Find where the given text appears and provide that cell's center as [X, Y] coordinate. 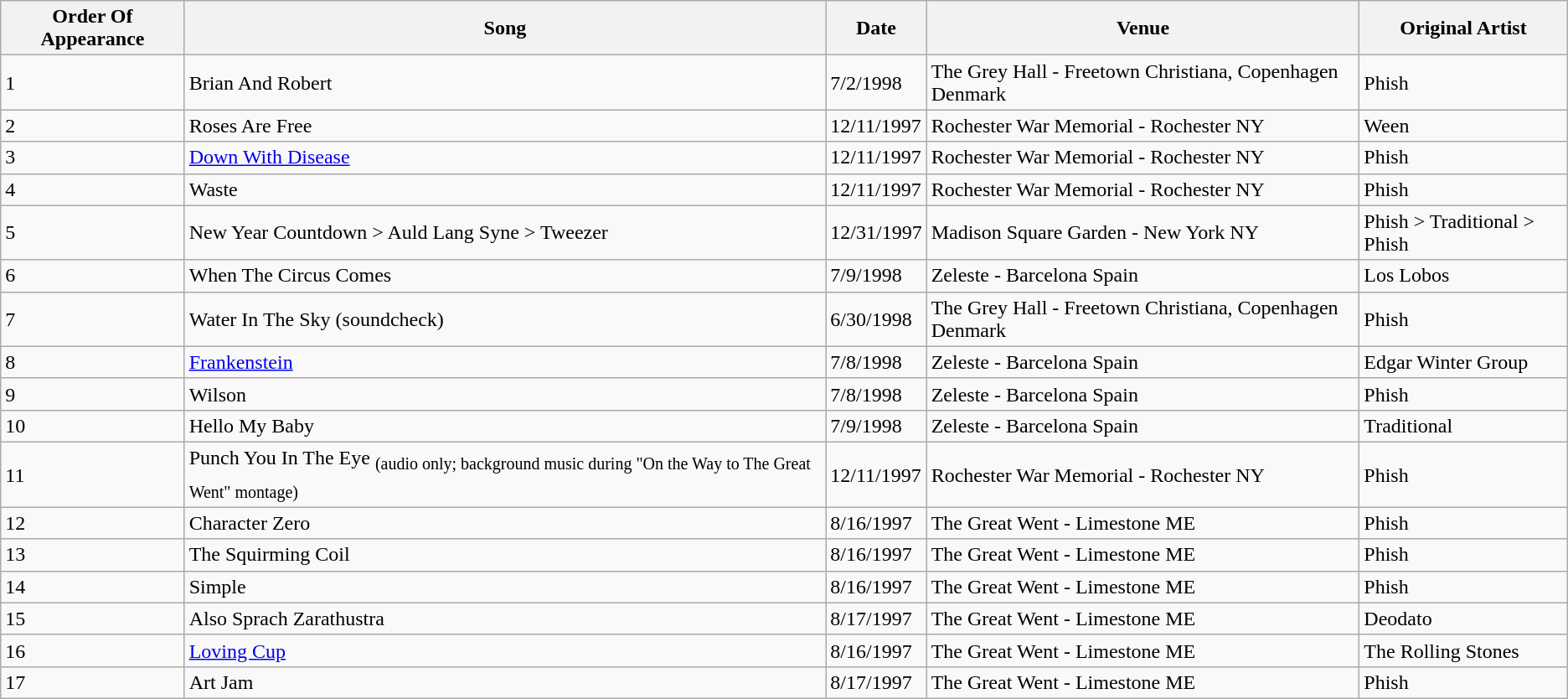
12/31/1997 [876, 233]
The Rolling Stones [1463, 650]
Phish > Traditional > Phish [1463, 233]
6/30/1998 [876, 318]
7/2/1998 [876, 82]
Brian And Robert [505, 82]
13 [92, 555]
7 [92, 318]
Simple [505, 587]
Roses Are Free [505, 126]
Character Zero [505, 523]
Down With Disease [505, 158]
Water In The Sky (soundcheck) [505, 318]
Wilson [505, 394]
17 [92, 682]
3 [92, 158]
10 [92, 426]
1 [92, 82]
Frankenstein [505, 362]
Hello My Baby [505, 426]
Ween [1463, 126]
Also Sprach Zarathustra [505, 619]
9 [92, 394]
Original Artist [1463, 28]
Los Lobos [1463, 276]
8 [92, 362]
5 [92, 233]
The Squirming Coil [505, 555]
Traditional [1463, 426]
Art Jam [505, 682]
Edgar Winter Group [1463, 362]
Loving Cup [505, 650]
Venue [1142, 28]
16 [92, 650]
12 [92, 523]
14 [92, 587]
Deodato [1463, 619]
Date [876, 28]
Madison Square Garden - New York NY [1142, 233]
4 [92, 189]
6 [92, 276]
New Year Countdown > Auld Lang Syne > Tweezer [505, 233]
Punch You In The Eye (audio only; background music during "On the Way to The Great Went" montage) [505, 474]
When The Circus Comes [505, 276]
2 [92, 126]
Song [505, 28]
15 [92, 619]
Waste [505, 189]
Order Of Appearance [92, 28]
11 [92, 474]
